Scan for the cell matching the given text and deliver its (x, y) coordinate at center. 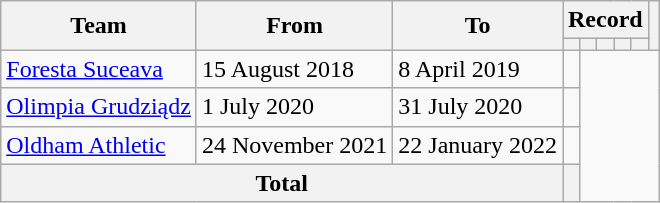
Olimpia Grudziądz (99, 107)
Team (99, 26)
Total (282, 183)
8 April 2019 (478, 69)
24 November 2021 (294, 145)
Record (605, 20)
15 August 2018 (294, 69)
To (478, 26)
Foresta Suceava (99, 69)
Oldham Athletic (99, 145)
22 January 2022 (478, 145)
1 July 2020 (294, 107)
31 July 2020 (478, 107)
From (294, 26)
